Provide the (X, Y) coordinate of the cell's center where the given text is located.  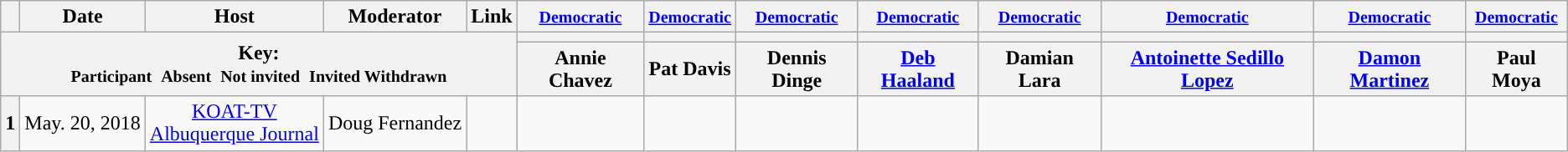
Annie Chavez (580, 68)
Key: Participant Absent Not invited Invited Withdrawn (259, 64)
Pat Davis (690, 68)
May. 20, 2018 (83, 124)
Damian Lara (1040, 68)
Damon Martinez (1389, 68)
Deb Haaland (918, 68)
Dennis Dinge (797, 68)
KOAT-TVAlbuquerque Journal (235, 124)
Moderator (395, 17)
Doug Fernandez (395, 124)
Antoinette Sedillo Lopez (1207, 68)
Paul Moya (1517, 68)
Host (235, 17)
Link (492, 17)
1 (10, 124)
Date (83, 17)
